For the text-containing cell, return its midpoint in (x, y) coordinate format. 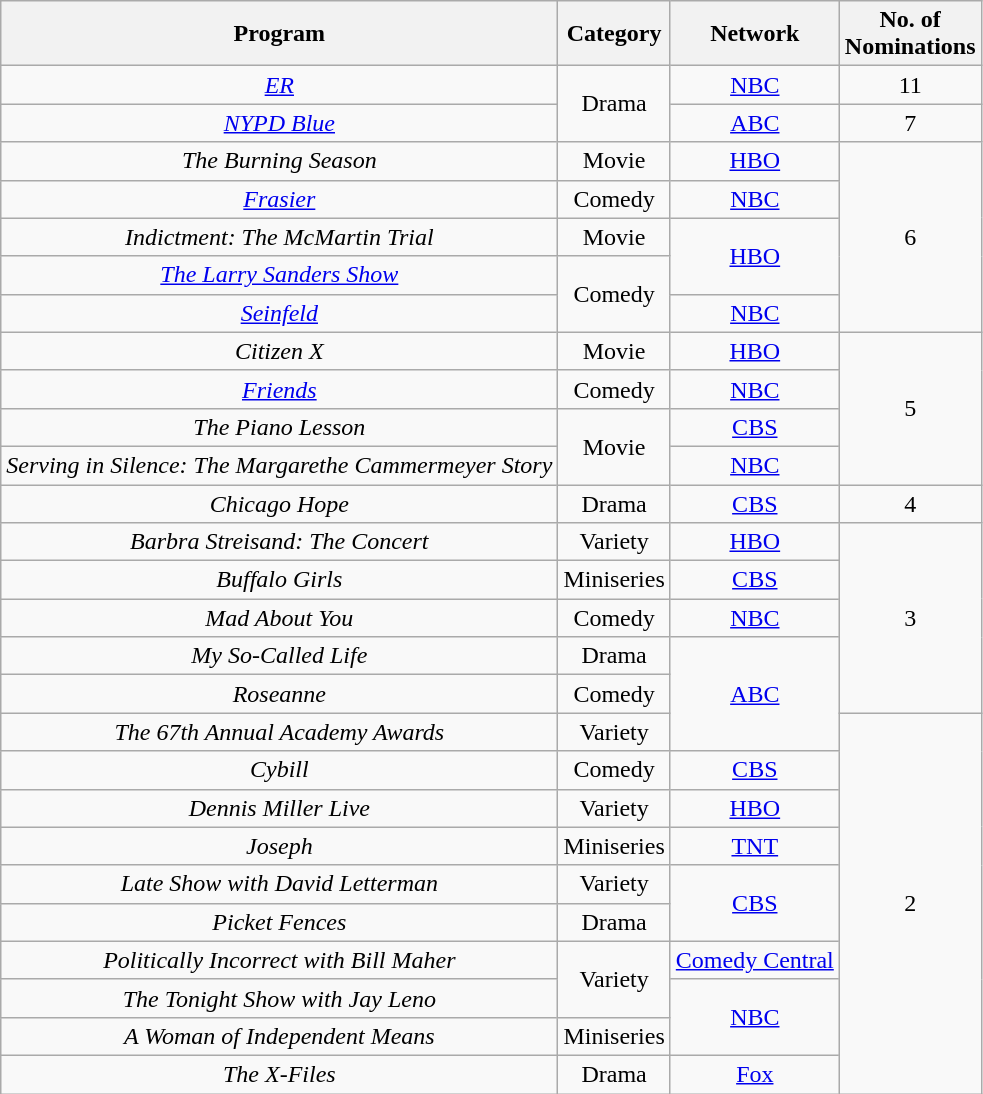
The Larry Sanders Show (280, 275)
The Piano Lesson (280, 427)
The X-Files (280, 1074)
Citizen X (280, 351)
The 67th Annual Academy Awards (280, 732)
Chicago Hope (280, 503)
Frasier (280, 199)
6 (910, 237)
The Burning Season (280, 161)
Seinfeld (280, 313)
Cybill (280, 770)
Joseph (280, 846)
Buffalo Girls (280, 580)
7 (910, 123)
A Woman of Independent Means (280, 1036)
Dennis Miller Live (280, 808)
11 (910, 85)
The Tonight Show with Jay Leno (280, 998)
Roseanne (280, 694)
NYPD Blue (280, 123)
My So-Called Life (280, 656)
Fox (754, 1074)
Politically Incorrect with Bill Maher (280, 960)
Late Show with David Letterman (280, 884)
Program (280, 34)
5 (910, 408)
Serving in Silence: The Margarethe Cammermeyer Story (280, 465)
3 (910, 618)
Barbra Streisand: The Concert (280, 542)
Mad About You (280, 618)
Comedy Central (754, 960)
Picket Fences (280, 922)
TNT (754, 846)
Indictment: The McMartin Trial (280, 237)
No. ofNominations (910, 34)
4 (910, 503)
2 (910, 904)
ER (280, 85)
Friends (280, 389)
Category (614, 34)
Network (754, 34)
